Extract the [x, y] coordinate from the center of the cell holding the provided text.  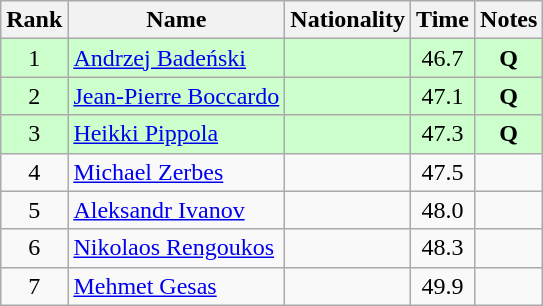
Rank [34, 20]
48.0 [443, 210]
1 [34, 58]
47.1 [443, 96]
47.5 [443, 172]
46.7 [443, 58]
Mehmet Gesas [176, 286]
3 [34, 134]
Jean-Pierre Boccardo [176, 96]
Notes [509, 20]
Aleksandr Ivanov [176, 210]
Michael Zerbes [176, 172]
47.3 [443, 134]
Nikolaos Rengoukos [176, 248]
2 [34, 96]
6 [34, 248]
48.3 [443, 248]
5 [34, 210]
Nationality [348, 20]
Time [443, 20]
4 [34, 172]
Heikki Pippola [176, 134]
Name [176, 20]
7 [34, 286]
49.9 [443, 286]
Andrzej Badeński [176, 58]
